Return (x, y) of the center of cell containing provided text 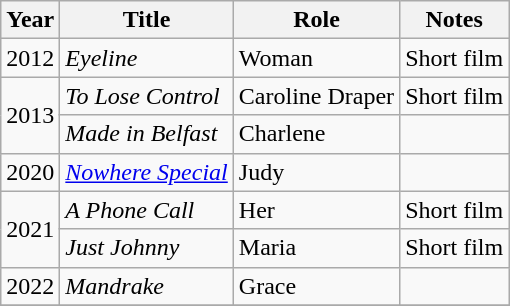
To Lose Control (146, 96)
2020 (30, 172)
Grace (316, 286)
Mandrake (146, 286)
2013 (30, 115)
Made in Belfast (146, 134)
2022 (30, 286)
Maria (316, 248)
Caroline Draper (316, 96)
Judy (316, 172)
Title (146, 20)
Role (316, 20)
2012 (30, 58)
Notes (454, 20)
Year (30, 20)
A Phone Call (146, 210)
Woman (316, 58)
2021 (30, 229)
Eyeline (146, 58)
Nowhere Special (146, 172)
Just Johnny (146, 248)
Charlene (316, 134)
Her (316, 210)
